Identify which cell holds the provided text, then report its [X, Y] central coordinate. 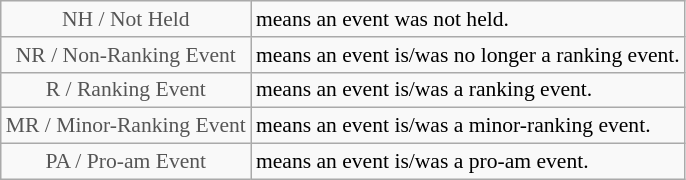
MR / Minor-Ranking Event [126, 126]
R / Ranking Event [126, 90]
means an event is/was a pro-am event. [468, 162]
means an event was not held. [468, 19]
means an event is/was no longer a ranking event. [468, 55]
NR / Non-Ranking Event [126, 55]
means an event is/was a minor-ranking event. [468, 126]
means an event is/was a ranking event. [468, 90]
PA / Pro-am Event [126, 162]
NH / Not Held [126, 19]
